For the text-containing cell, return its midpoint in [x, y] coordinate format. 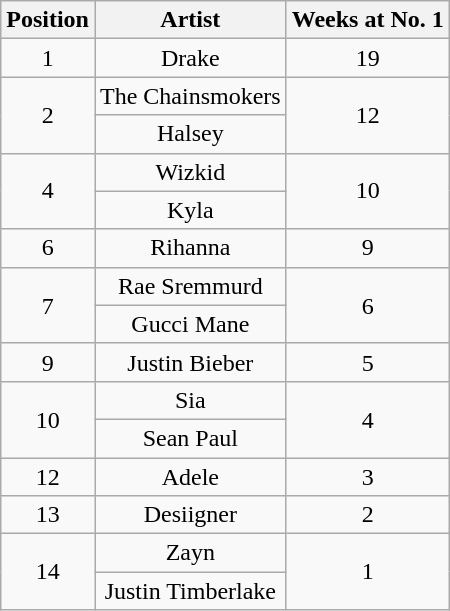
5 [368, 362]
13 [48, 515]
Halsey [190, 134]
Sia [190, 400]
Weeks at No. 1 [368, 20]
Zayn [190, 553]
Adele [190, 477]
Justin Bieber [190, 362]
Artist [190, 20]
Position [48, 20]
Drake [190, 58]
3 [368, 477]
7 [48, 305]
The Chainsmokers [190, 96]
Sean Paul [190, 438]
Rihanna [190, 248]
Gucci Mane [190, 324]
Wizkid [190, 172]
Desiigner [190, 515]
14 [48, 572]
Kyla [190, 210]
Justin Timberlake [190, 591]
Rae Sremmurd [190, 286]
19 [368, 58]
